Capture the cell that displays the provided text and extract its (x, y) central coordinate. 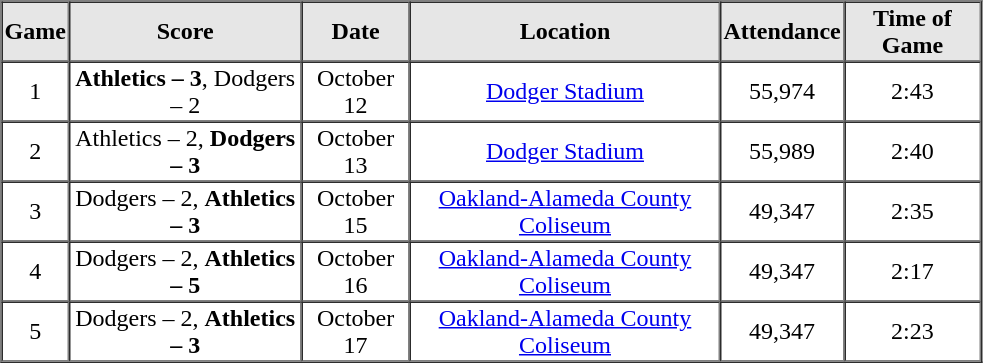
October 12 (356, 92)
1 (36, 92)
Attendance (782, 32)
October 17 (356, 332)
2:35 (912, 212)
Athletics – 2, Dodgers – 3 (186, 152)
4 (36, 272)
3 (36, 212)
2:43 (912, 92)
October 15 (356, 212)
October 16 (356, 272)
Game (36, 32)
5 (36, 332)
Athletics – 3, Dodgers – 2 (186, 92)
Date (356, 32)
October 13 (356, 152)
55,974 (782, 92)
2:40 (912, 152)
2:23 (912, 332)
Location (566, 32)
2:17 (912, 272)
Dodgers – 2, Athletics – 5 (186, 272)
Score (186, 32)
2 (36, 152)
55,989 (782, 152)
Time of Game (912, 32)
